Return the (x, y) coordinate for the center point of the cell that contains the specified text.  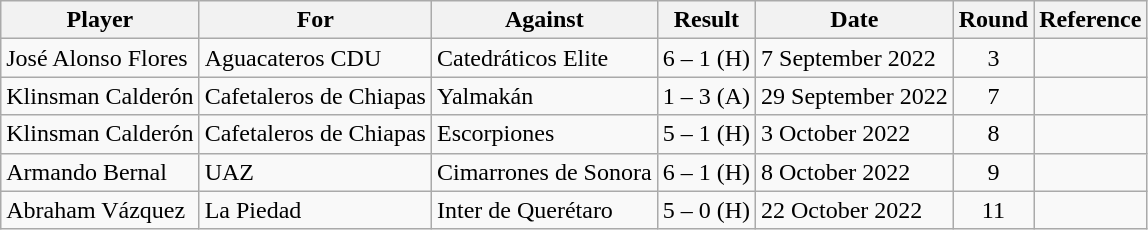
Armando Bernal (100, 172)
29 September 2022 (855, 96)
Escorpiones (544, 134)
Cimarrones de Sonora (544, 172)
Round (993, 20)
3 (993, 58)
Aguacateros CDU (315, 58)
1 – 3 (A) (706, 96)
8 (993, 134)
Date (855, 20)
22 October 2022 (855, 210)
5 – 0 (H) (706, 210)
Yalmakán (544, 96)
Against (544, 20)
José Alonso Flores (100, 58)
Inter de Querétaro (544, 210)
9 (993, 172)
Result (706, 20)
UAZ (315, 172)
7 September 2022 (855, 58)
Abraham Vázquez (100, 210)
La Piedad (315, 210)
For (315, 20)
Player (100, 20)
8 October 2022 (855, 172)
11 (993, 210)
7 (993, 96)
5 – 1 (H) (706, 134)
Catedráticos Elite (544, 58)
3 October 2022 (855, 134)
Reference (1090, 20)
